Return [x, y] of the center of cell containing provided text 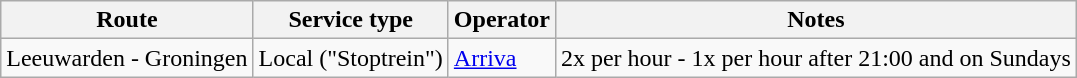
2x per hour - 1x per hour after 21:00 and on Sundays [816, 58]
Leeuwarden - Groningen [127, 58]
Notes [816, 20]
Service type [350, 20]
Operator [502, 20]
Arriva [502, 58]
Local ("Stoptrein") [350, 58]
Route [127, 20]
